Determine the (x, y) coordinate at the center of the cell enclosing the given text.  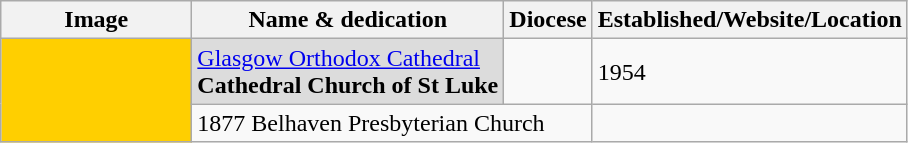
1954 (750, 72)
Glasgow Orthodox CathedralCathedral Church of St Luke (348, 72)
Image (96, 20)
Established/Website/Location (750, 20)
Diocese (548, 20)
1877 Belhaven Presbyterian Church (392, 123)
Name & dedication (348, 20)
